Output the [x, y] coordinate of the center of the cell containing the given text.  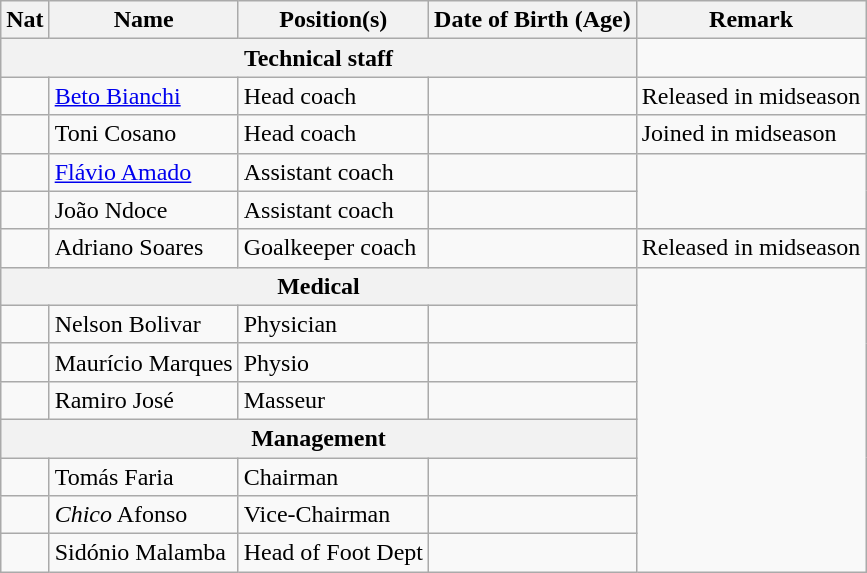
Name [144, 20]
Physician [333, 324]
Ramiro José [144, 400]
Physio [333, 362]
Goalkeeper coach [333, 248]
Chico Afonso [144, 515]
Date of Birth (Age) [533, 20]
Remark [751, 20]
Tomás Faria [144, 477]
Nelson Bolivar [144, 324]
João Ndoce [144, 210]
Adriano Soares [144, 248]
Management [318, 438]
Head of Foot Dept [333, 553]
Masseur [333, 400]
Position(s) [333, 20]
Vice-Chairman [333, 515]
Flávio Amado [144, 172]
Beto Bianchi [144, 96]
Chairman [333, 477]
Technical staff [318, 58]
Nat [25, 20]
Sidónio Malamba [144, 553]
Medical [318, 286]
Toni Cosano [144, 134]
Maurício Marques [144, 362]
Joined in midseason [751, 134]
